Identify which cell holds the provided text, then report its (X, Y) central coordinate. 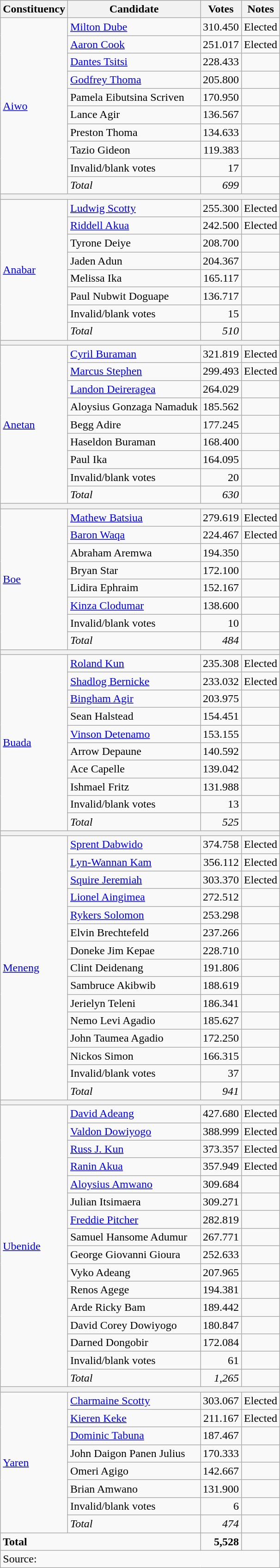
194.381 (221, 1290)
Kinza Clodumar (134, 605)
525 (221, 822)
941 (221, 1091)
134.633 (221, 132)
203.975 (221, 698)
168.400 (221, 442)
Vinson Detenamo (134, 734)
George Giovanni Gioura (134, 1254)
303.067 (221, 1401)
208.700 (221, 243)
374.758 (221, 845)
David Adeang (134, 1114)
164.095 (221, 459)
Notes (261, 9)
Preston Thoma (134, 132)
Bingham Agir (134, 698)
Yaren (34, 1462)
170.950 (221, 97)
119.383 (221, 150)
Roland Kun (134, 663)
152.167 (221, 588)
Mathew Batsiua (134, 518)
303.370 (221, 880)
Source: (140, 1559)
Meneng (34, 968)
37 (221, 1074)
Melissa Ika (134, 278)
Pamela Eibutsina Scriven (134, 97)
Jerielyn Teleni (134, 1003)
Squire Jeremiah (134, 880)
Landon Deireragea (134, 389)
61 (221, 1360)
180.847 (221, 1325)
139.042 (221, 769)
237.266 (221, 932)
Kieren Keke (134, 1418)
Candidate (134, 9)
177.245 (221, 424)
Baron Waqa (134, 535)
Shadlog Bernicke (134, 681)
Dominic Tabuna (134, 1436)
Doneke Jim Kepae (134, 950)
Rykers Solomon (134, 915)
140.592 (221, 752)
228.710 (221, 950)
Lyn-Wannan Kam (134, 862)
191.806 (221, 968)
Samuel Hansome Adumur (134, 1237)
20 (221, 477)
172.084 (221, 1343)
299.493 (221, 371)
Arrow Depaune (134, 752)
204.367 (221, 261)
205.800 (221, 80)
13 (221, 804)
Godfrey Thoma (134, 80)
Clint Deidenang (134, 968)
Omeri Agigo (134, 1471)
6 (221, 1506)
264.029 (221, 389)
Lidira Ephraim (134, 588)
Tyrone Deiye (134, 243)
Constituency (34, 9)
388.999 (221, 1131)
321.819 (221, 354)
282.819 (221, 1219)
Aaron Cook (134, 44)
Arde Ricky Bam (134, 1308)
Milton Dube (134, 27)
Votes (221, 9)
Ace Capelle (134, 769)
235.308 (221, 663)
484 (221, 641)
279.619 (221, 518)
427.680 (221, 1114)
166.315 (221, 1056)
699 (221, 185)
10 (221, 623)
186.341 (221, 1003)
136.567 (221, 115)
5,528 (221, 1542)
Buada (34, 743)
Paul Nubwit Doguape (134, 296)
228.433 (221, 62)
131.988 (221, 787)
Haseldon Buraman (134, 442)
Begg Adire (134, 424)
185.627 (221, 1021)
Julian Itsimaera (134, 1202)
154.451 (221, 716)
John Daigon Panen Julius (134, 1453)
Ishmael Fritz (134, 787)
Sean Halstead (134, 716)
Tazio Gideon (134, 150)
153.155 (221, 734)
Vyko Adeang (134, 1272)
Boe (34, 579)
131.900 (221, 1488)
136.717 (221, 296)
357.949 (221, 1167)
15 (221, 314)
Sambruce Akibwib (134, 985)
474 (221, 1524)
Lance Agir (134, 115)
Charmaine Scotty (134, 1401)
Nemo Levi Agadio (134, 1021)
185.562 (221, 407)
194.350 (221, 553)
Russ J. Kun (134, 1149)
Dantes Tsitsi (134, 62)
165.117 (221, 278)
251.017 (221, 44)
Sprent Dabwido (134, 845)
Lionel Aingimea (134, 897)
242.500 (221, 226)
188.619 (221, 985)
Renos Agege (134, 1290)
Nickos Simon (134, 1056)
Jaden Adun (134, 261)
255.300 (221, 208)
309.684 (221, 1184)
272.512 (221, 897)
252.633 (221, 1254)
172.100 (221, 570)
138.600 (221, 605)
Brian Amwano (134, 1488)
Freddie Pitcher (134, 1219)
356.112 (221, 862)
Ubenide (34, 1246)
172.250 (221, 1038)
224.467 (221, 535)
170.333 (221, 1453)
211.167 (221, 1418)
Paul Ika (134, 459)
309.271 (221, 1202)
Ranin Akua (134, 1167)
Riddell Akua (134, 226)
Aloysius Gonzaga Namaduk (134, 407)
John Taumea Agadio (134, 1038)
Valdon Dowiyogo (134, 1131)
189.442 (221, 1308)
Abraham Aremwa (134, 553)
Bryan Star (134, 570)
Darned Dongobir (134, 1343)
233.032 (221, 681)
510 (221, 331)
Cyril Buraman (134, 354)
David Corey Dowiyogo (134, 1325)
Anetan (34, 425)
207.965 (221, 1272)
1,265 (221, 1378)
Aiwo (34, 106)
Aloysius Amwano (134, 1184)
Anabar (34, 269)
630 (221, 495)
142.667 (221, 1471)
310.450 (221, 27)
17 (221, 167)
253.298 (221, 915)
Elvin Brechtefeld (134, 932)
Ludwig Scotty (134, 208)
187.467 (221, 1436)
Marcus Stephen (134, 371)
373.357 (221, 1149)
267.771 (221, 1237)
